Identify which cell holds the provided text, then report its (x, y) central coordinate. 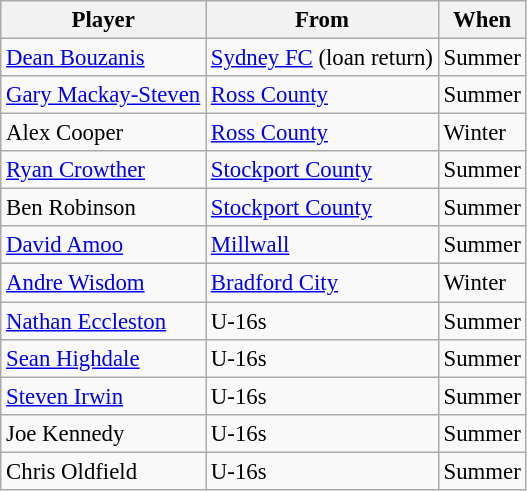
Chris Oldfield (104, 471)
Sydney FC (loan return) (322, 58)
From (322, 20)
Alex Cooper (104, 133)
Joe Kennedy (104, 433)
Steven Irwin (104, 396)
Millwall (322, 245)
Gary Mackay-Steven (104, 95)
Dean Bouzanis (104, 58)
Ben Robinson (104, 208)
When (482, 20)
Nathan Eccleston (104, 321)
Bradford City (322, 283)
David Amoo (104, 245)
Ryan Crowther (104, 170)
Sean Highdale (104, 358)
Andre Wisdom (104, 283)
Player (104, 20)
